Determine the [X, Y] coordinate at the center of the cell enclosing the given text.  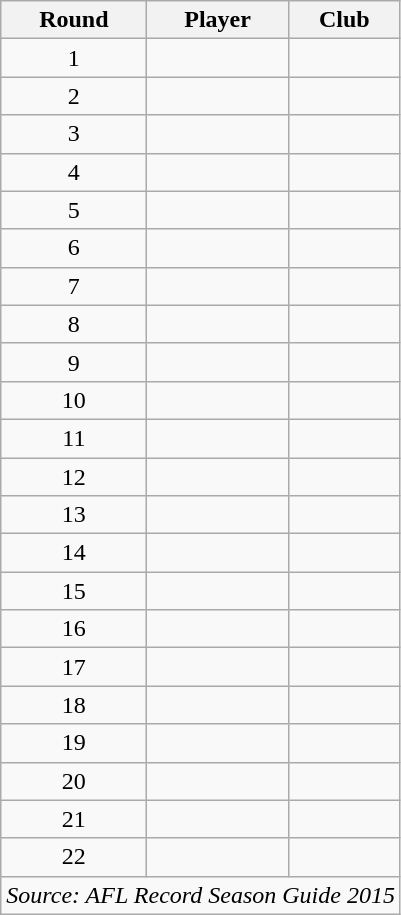
5 [74, 210]
6 [74, 248]
9 [74, 362]
1 [74, 58]
14 [74, 553]
10 [74, 400]
16 [74, 629]
Source: AFL Record Season Guide 2015 [201, 895]
15 [74, 591]
19 [74, 743]
3 [74, 134]
Player [218, 20]
22 [74, 857]
21 [74, 819]
8 [74, 324]
2 [74, 96]
20 [74, 781]
18 [74, 705]
12 [74, 477]
4 [74, 172]
Round [74, 20]
11 [74, 438]
13 [74, 515]
Club [344, 20]
17 [74, 667]
7 [74, 286]
